Output the [X, Y] coordinate of the center of the cell containing the given text.  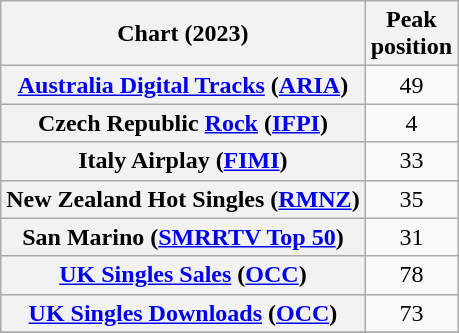
San Marino (SMRRTV Top 50) [183, 237]
Peakposition [411, 34]
33 [411, 161]
35 [411, 199]
73 [411, 313]
UK Singles Downloads (OCC) [183, 313]
New Zealand Hot Singles (RMNZ) [183, 199]
78 [411, 275]
Czech Republic Rock (IFPI) [183, 123]
UK Singles Sales (OCC) [183, 275]
31 [411, 237]
49 [411, 85]
Chart (2023) [183, 34]
Italy Airplay (FIMI) [183, 161]
Australia Digital Tracks (ARIA) [183, 85]
4 [411, 123]
